Output the (x, y) coordinate of the center of the cell containing the given text.  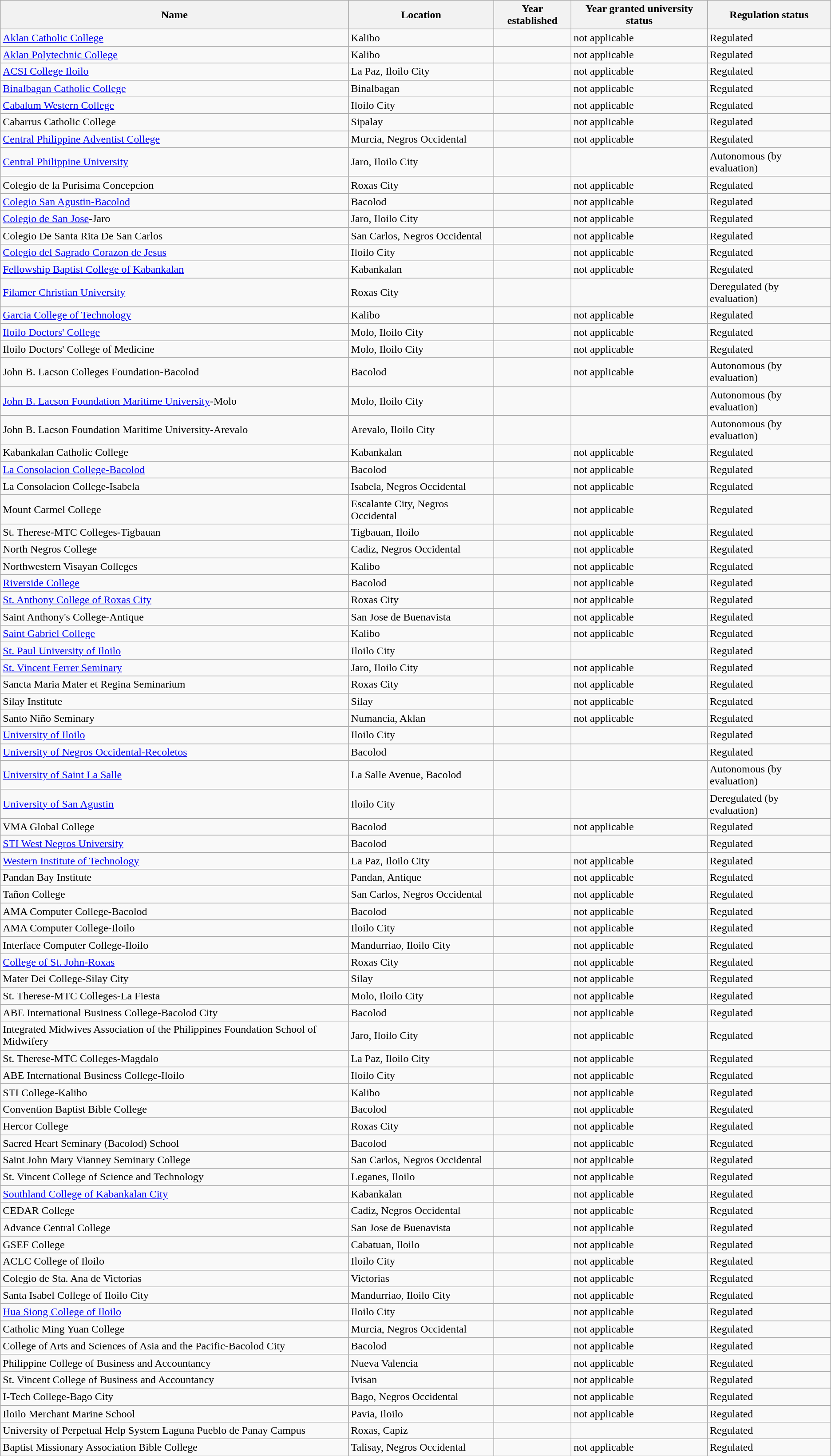
Year granted university status (639, 15)
Tigbauan, Iloilo (421, 532)
St. Therese-MTC Colleges-La Fiesta (174, 996)
Hua Siong College of Iloilo (174, 1312)
Cabarrus Catholic College (174, 122)
Mater Dei College-Silay City (174, 979)
University of San Agustin (174, 804)
John B. Lacson Foundation Maritime University-Molo (174, 401)
Aklan Polytechnic College (174, 55)
Arevalo, Iloilo City (421, 430)
Victorias (421, 1278)
Colegio de Sta. Ana de Victorias (174, 1278)
Roxas, Capiz (421, 1431)
Cabatuan, Iloilo (421, 1245)
Pavia, Iloilo (421, 1414)
Pandan, Antique (421, 878)
Advance Central College (174, 1228)
St. Anthony College of Roxas City (174, 600)
Nueva Valencia (421, 1363)
Central Philippine Adventist College (174, 139)
STI College-Kalibo (174, 1092)
John B. Lacson Foundation Maritime University-Arevalo (174, 430)
Central Philippine University (174, 162)
Southland College of Kabankalan City (174, 1194)
Santo Niño Seminary (174, 718)
Pandan Bay Institute (174, 878)
Mount Carmel College (174, 509)
Year established (533, 15)
Sipalay (421, 122)
Saint John Mary Vianney Seminary College (174, 1160)
Kabankalan Catholic College (174, 453)
Iloilo Doctors' College of Medicine (174, 349)
Binalbagan (421, 88)
Sancta Maria Mater et Regina Seminarium (174, 684)
Fellowship Baptist College of Kabankalan (174, 270)
Colegio De Santa Rita De San Carlos (174, 236)
La Consolacion College-Isabela (174, 486)
Name (174, 15)
Colegio de San Jose-Jaro (174, 219)
University of Iloilo (174, 735)
Tañon College (174, 895)
Bago, Negros Occidental (421, 1396)
Saint Anthony's College-Antique (174, 617)
Numancia, Aklan (421, 718)
University of Perpetual Help System Laguna Pueblo de Panay Campus (174, 1431)
St. Paul University of Iloilo (174, 651)
Escalante City, Negros Occidental (421, 509)
I-Tech College-Bago City (174, 1396)
Interface Computer College-Iloilo (174, 945)
ABE International Business College-Bacolod City (174, 1013)
John B. Lacson Colleges Foundation-Bacolod (174, 372)
Iloilo Doctors' College (174, 332)
Catholic Ming Yuan College (174, 1329)
North Negros College (174, 549)
Talisay, Negros Occidental (421, 1448)
Ivisan (421, 1380)
St. Vincent Ferrer Seminary (174, 668)
Saint Gabriel College (174, 634)
Baptist Missionary Association Bible College (174, 1448)
La Salle Avenue, Bacolod (421, 775)
Riverside College (174, 583)
Northwestern Visayan Colleges (174, 566)
ACLC College of Iloilo (174, 1261)
University of Saint La Salle (174, 775)
Silay Institute (174, 701)
Colegio de la Purisima Concepcion (174, 185)
La Consolacion College-Bacolod (174, 469)
Convention Baptist Bible College (174, 1109)
Location (421, 15)
College of Arts and Sciences of Asia and the Pacific-Bacolod City (174, 1346)
Philippine College of Business and Accountancy (174, 1363)
AMA Computer College-Bacolod (174, 911)
ABE International Business College-Iloilo (174, 1075)
Binalbagan Catholic College (174, 88)
GSEF College (174, 1245)
Isabela, Negros Occidental (421, 486)
ACSI College Iloilo (174, 72)
VMA Global College (174, 827)
St. Vincent College of Business and Accountancy (174, 1380)
Garcia College of Technology (174, 315)
St. Vincent College of Science and Technology (174, 1177)
Colegio San Agustin-Bacolod (174, 202)
Regulation status (769, 15)
Aklan Catholic College (174, 38)
Sacred Heart Seminary (Bacolod) School (174, 1143)
AMA Computer College-Iloilo (174, 928)
Western Institute of Technology (174, 860)
Santa Isabel College of Iloilo City (174, 1295)
St. Therese-MTC Colleges-Tigbauan (174, 532)
STI West Negros University (174, 843)
Hercor College (174, 1126)
CEDAR College (174, 1211)
University of Negros Occidental-Recoletos (174, 752)
Cabalum Western College (174, 105)
Iloilo Merchant Marine School (174, 1414)
Filamer Christian University (174, 292)
College of St. John-Roxas (174, 962)
Leganes, Iloilo (421, 1177)
St. Therese-MTC Colleges-Magdalo (174, 1058)
Integrated Midwives Association of the Philippines Foundation School of Midwifery (174, 1036)
Colegio del Sagrado Corazon de Jesus (174, 253)
